Identify which cell holds the provided text, then report its (x, y) central coordinate. 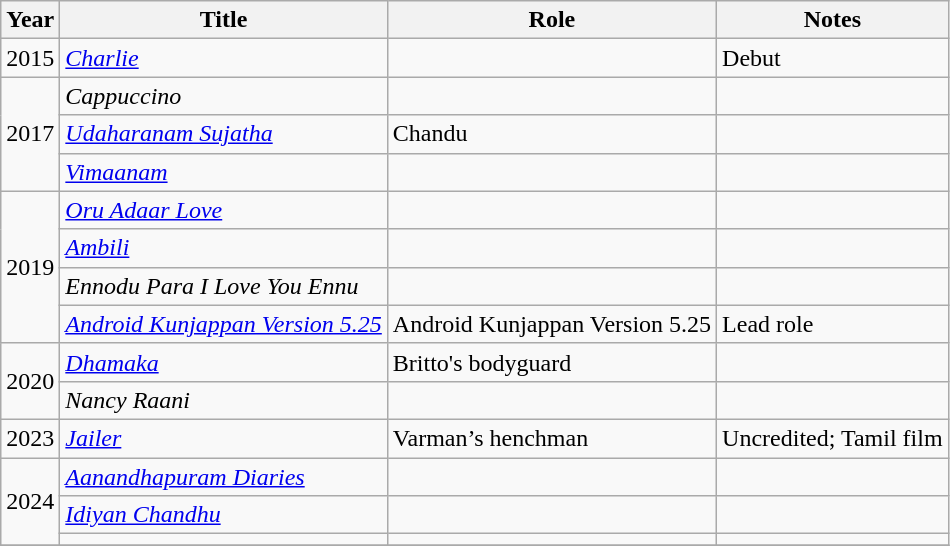
Uncredited; Tamil film (833, 438)
Title (224, 20)
Ambili (224, 248)
Vimaanam (224, 172)
2024 (30, 502)
2019 (30, 267)
Oru Adaar Love (224, 210)
Cappuccino (224, 96)
Idiyan Chandhu (224, 515)
Varman’s henchman (552, 438)
Udaharanam Sujatha (224, 134)
2023 (30, 438)
Britto's bodyguard (552, 362)
Year (30, 20)
Jailer (224, 438)
Nancy Raani (224, 400)
2017 (30, 134)
2020 (30, 381)
Dhamaka (224, 362)
Role (552, 20)
Charlie (224, 58)
Debut (833, 58)
2015 (30, 58)
Aanandhapuram Diaries (224, 477)
Lead role (833, 324)
Notes (833, 20)
Chandu (552, 134)
Ennodu Para I Love You Ennu (224, 286)
